Capture the cell that displays the provided text and extract its [X, Y] central coordinate. 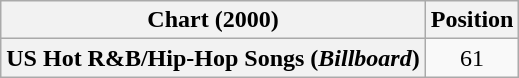
Position [472, 20]
61 [472, 58]
Chart (2000) [213, 20]
US Hot R&B/Hip-Hop Songs (Billboard) [213, 58]
